Return the [X, Y] coordinate for the center point of the cell that contains the specified text.  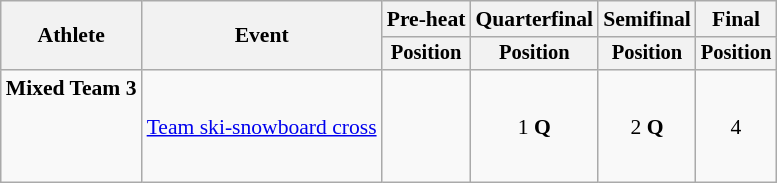
Event [262, 36]
1 Q [534, 126]
Semifinal [647, 19]
2 Q [647, 126]
Quarterfinal [534, 19]
Final [736, 19]
Team ski-snowboard cross [262, 126]
4 [736, 126]
Athlete [72, 36]
Pre-heat [426, 19]
Mixed Team 3 [72, 126]
